Return [x, y] of the center of cell containing provided text 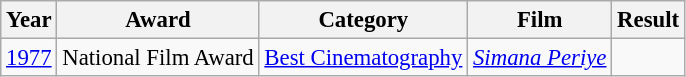
Category [364, 20]
Result [648, 20]
Best Cinematography [364, 58]
Year [29, 20]
Film [540, 20]
Simana Periye [540, 58]
Award [158, 20]
National Film Award [158, 58]
1977 [29, 58]
